Determine the (x, y) coordinate at the center of the cell enclosing the given text.  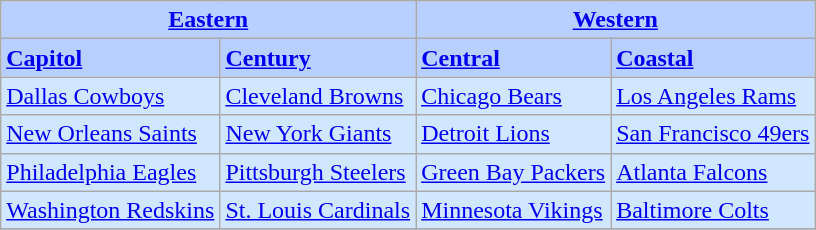
Atlanta Falcons (713, 172)
Los Angeles Rams (713, 96)
Detroit Lions (514, 134)
Coastal (713, 58)
Western (616, 20)
Pittsburgh Steelers (318, 172)
St. Louis Cardinals (318, 210)
Chicago Bears (514, 96)
Philadelphia Eagles (110, 172)
Dallas Cowboys (110, 96)
Central (514, 58)
Eastern (208, 20)
New Orleans Saints (110, 134)
Cleveland Browns (318, 96)
Century (318, 58)
Capitol (110, 58)
Washington Redskins (110, 210)
San Francisco 49ers (713, 134)
New York Giants (318, 134)
Green Bay Packers (514, 172)
Minnesota Vikings (514, 210)
Baltimore Colts (713, 210)
